Determine the (x, y) coordinate at the center of the cell enclosing the given text.  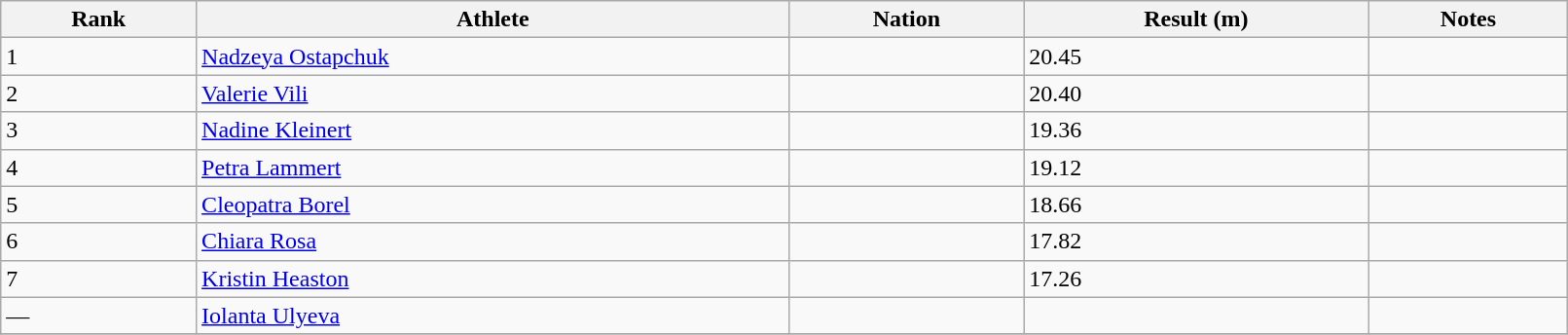
17.26 (1196, 279)
19.36 (1196, 130)
3 (99, 130)
19.12 (1196, 167)
Cleopatra Borel (493, 205)
Athlete (493, 19)
Petra Lammert (493, 167)
Iolanta Ulyeva (493, 316)
5 (99, 205)
— (99, 316)
Notes (1468, 19)
2 (99, 93)
Nation (907, 19)
Nadine Kleinert (493, 130)
Nadzeya Ostapchuk (493, 56)
1 (99, 56)
Valerie Vili (493, 93)
7 (99, 279)
Kristin Heaston (493, 279)
Rank (99, 19)
17.82 (1196, 242)
20.40 (1196, 93)
6 (99, 242)
Chiara Rosa (493, 242)
18.66 (1196, 205)
Result (m) (1196, 19)
4 (99, 167)
20.45 (1196, 56)
